Determine the (X, Y) coordinate at the center of the cell enclosing the given text.  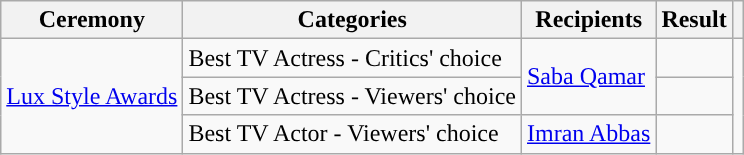
Result (694, 20)
Ceremony (92, 20)
Best TV Actress - Viewers' choice (352, 96)
Recipients (588, 20)
Best TV Actor - Viewers' choice (352, 134)
Saba Qamar (588, 77)
Best TV Actress - Critics' choice (352, 58)
Lux Style Awards (92, 96)
Categories (352, 20)
Imran Abbas (588, 134)
